For the text-containing cell, return its midpoint in (x, y) coordinate format. 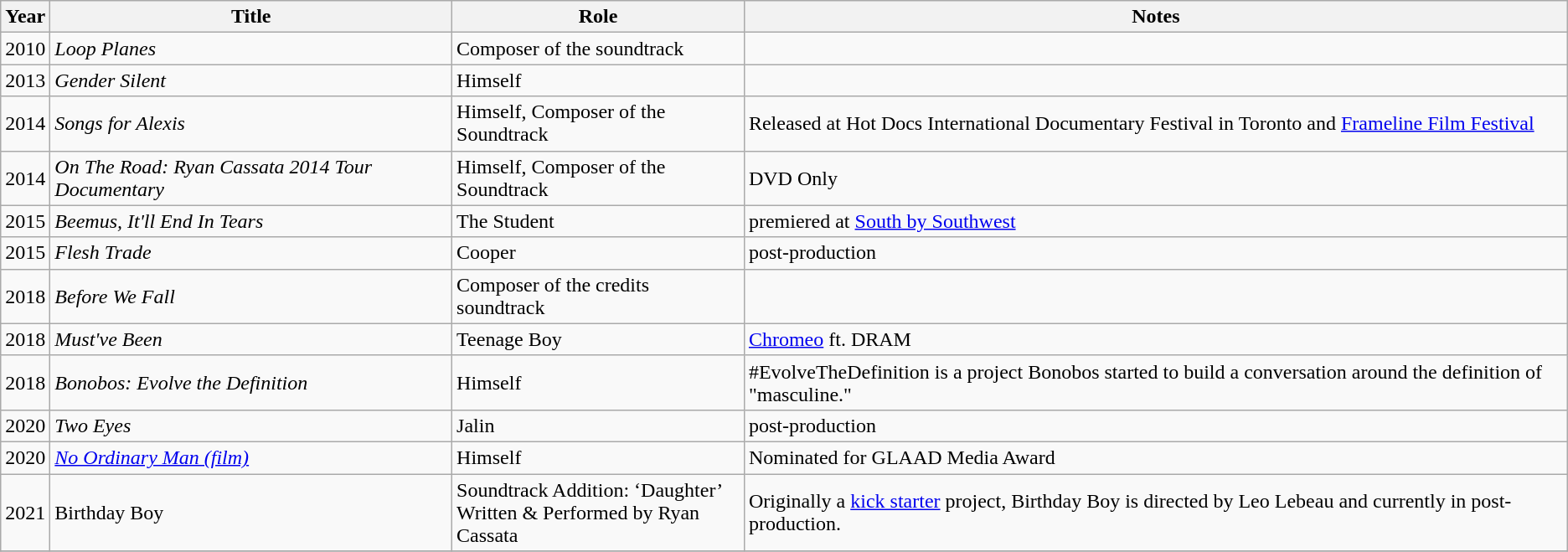
Before We Fall (251, 297)
Gender Silent (251, 80)
On The Road: Ryan Cassata 2014 Tour Documentary (251, 178)
Released at Hot Docs International Documentary Festival in Toronto and Frameline Film Festival (1156, 124)
Bonobos: Evolve the Definition (251, 382)
Teenage Boy (598, 339)
premiered at South by Southwest (1156, 221)
Composer of the credits soundtrack (598, 297)
Must've Been (251, 339)
2010 (25, 49)
Chromeo ft. DRAM (1156, 339)
Jalin (598, 426)
Title (251, 17)
Beemus, It'll End In Tears (251, 221)
Birthday Boy (251, 513)
Notes (1156, 17)
Originally a kick starter project, Birthday Boy is directed by Leo Lebeau and currently in post-production. (1156, 513)
2021 (25, 513)
Year (25, 17)
Composer of the soundtrack (598, 49)
Role (598, 17)
Two Eyes (251, 426)
The Student (598, 221)
No Ordinary Man (film) (251, 457)
Cooper (598, 253)
Songs for Alexis (251, 124)
Soundtrack Addition: ‘Daughter’Written & Performed by Ryan Cassata (598, 513)
Flesh Trade (251, 253)
#EvolveTheDefinition is a project Bonobos started to build a conversation around the definition of "masculine." (1156, 382)
DVD Only (1156, 178)
Nominated for GLAAD Media Award (1156, 457)
2013 (25, 80)
Loop Planes (251, 49)
